Scan for the cell matching the given text and deliver its [X, Y] coordinate at center. 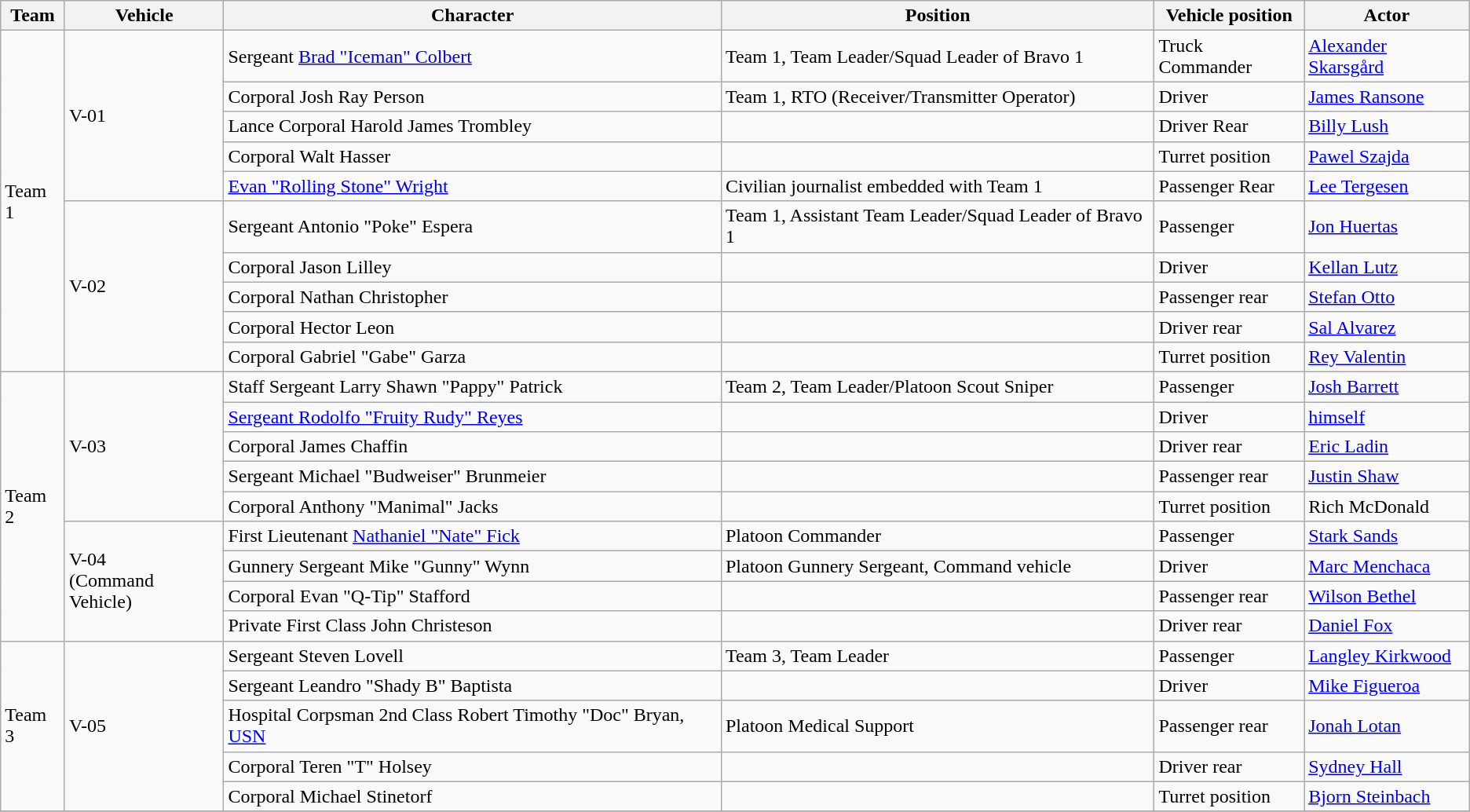
Team 1 [33, 201]
Team 2 [33, 506]
Team 3, Team Leader [938, 656]
Platoon Medical Support [938, 726]
Hospital Corpsman 2nd Class Robert Timothy "Doc" Bryan, USN [473, 726]
Platoon Gunnery Sergeant, Command vehicle [938, 566]
Corporal Josh Ray Person [473, 97]
Marc Menchaca [1387, 566]
Team 1, Team Leader/Squad Leader of Bravo 1 [938, 57]
Alexander Skarsgård [1387, 57]
Team 1, RTO (Receiver/Transmitter Operator) [938, 97]
Platoon Commander [938, 536]
Rich McDonald [1387, 507]
Stark Sands [1387, 536]
Rey Valentin [1387, 357]
Pawel Szajda [1387, 156]
Sergeant Steven Lovell [473, 656]
Billy Lush [1387, 126]
V-03 [144, 446]
Mike Figueroa [1387, 686]
Actor [1387, 16]
Team 3 [33, 726]
Corporal Anthony "Manimal" Jacks [473, 507]
Corporal Gabriel "Gabe" Garza [473, 357]
Vehicle position [1230, 16]
Sergeant Antonio "Poke" Espera [473, 226]
First Lieutenant Nathaniel "Nate" Fick [473, 536]
Sergeant Leandro "Shady B" Baptista [473, 686]
Corporal Nathan Christopher [473, 297]
Josh Barrett [1387, 386]
Truck Commander [1230, 57]
Corporal Jason Lilley [473, 267]
Sergeant Brad "Iceman" Colbert [473, 57]
Corporal Teren "T" Holsey [473, 766]
Gunnery Sergeant Mike "Gunny" Wynn [473, 566]
Evan "Rolling Stone" Wright [473, 186]
Corporal Hector Leon [473, 327]
Stefan Otto [1387, 297]
Passenger Rear [1230, 186]
Langley Kirkwood [1387, 656]
Lance Corporal Harold James Trombley [473, 126]
Driver Rear [1230, 126]
Corporal James Chaffin [473, 447]
Team 1, Assistant Team Leader/Squad Leader of Bravo 1 [938, 226]
Wilson Bethel [1387, 596]
himself [1387, 417]
Team 2, Team Leader/Platoon Scout Sniper [938, 386]
Staff Sergeant Larry Shawn "Pappy" Patrick [473, 386]
Corporal Walt Hasser [473, 156]
Character [473, 16]
Daniel Fox [1387, 626]
Justin Shaw [1387, 477]
Position [938, 16]
Sergeant Michael "Budweiser" Brunmeier [473, 477]
Team [33, 16]
Lee Tergesen [1387, 186]
V-04(Command Vehicle) [144, 581]
Kellan Lutz [1387, 267]
V-01 [144, 116]
Sergeant Rodolfo "Fruity Rudy" Reyes [473, 417]
Civilian journalist embedded with Team 1 [938, 186]
Eric Ladin [1387, 447]
Private First Class John Christeson [473, 626]
Corporal Evan "Q-Tip" Stafford [473, 596]
Corporal Michael Stinetorf [473, 796]
James Ransone [1387, 97]
V-05 [144, 726]
Bjorn Steinbach [1387, 796]
V-02 [144, 286]
Sal Alvarez [1387, 327]
Jon Huertas [1387, 226]
Sydney Hall [1387, 766]
Jonah Lotan [1387, 726]
Vehicle [144, 16]
